From the cell containing the given text, extract its center point as (x, y) coordinate. 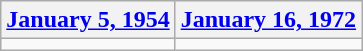
January 5, 1954 (88, 20)
January 16, 1972 (268, 20)
